Capture the cell that displays the provided text and extract its (x, y) central coordinate. 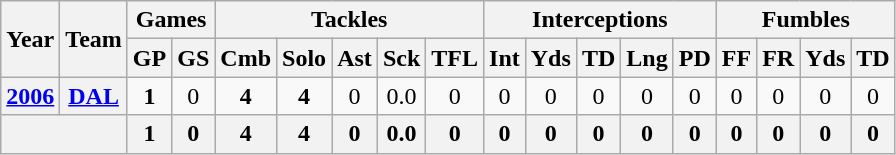
Tackles (350, 20)
Year (30, 39)
Interceptions (600, 20)
GP (149, 58)
Games (170, 20)
FF (736, 58)
GS (194, 58)
2006 (30, 96)
FR (778, 58)
Team (94, 39)
PD (694, 58)
Int (505, 58)
Solo (304, 58)
DAL (94, 96)
Cmb (246, 58)
Ast (355, 58)
Sck (401, 58)
TFL (455, 58)
Lng (647, 58)
Fumbles (806, 20)
